Return the (X, Y) coordinate for the center point of the cell that contains the specified text.  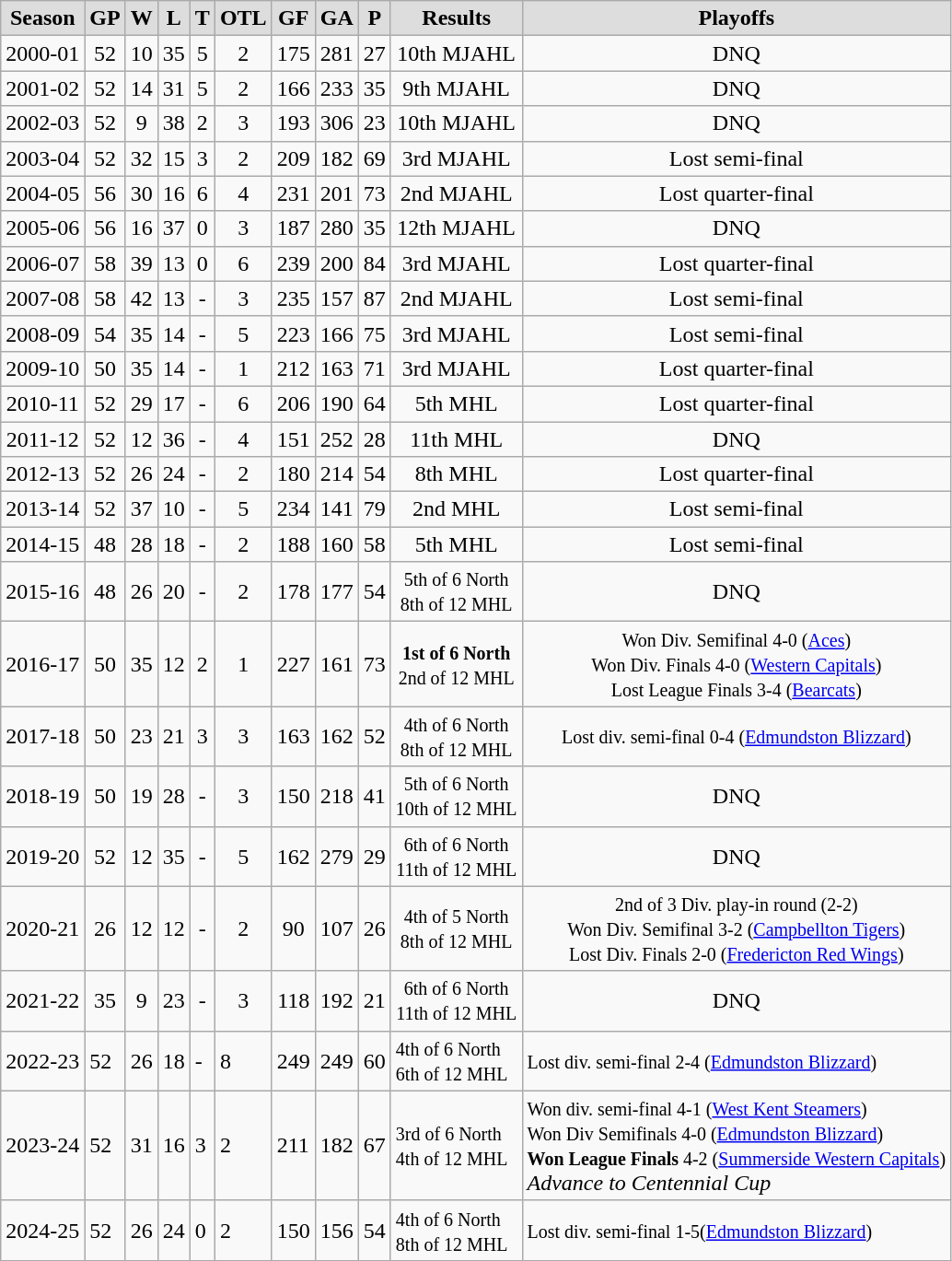
75 (374, 333)
15 (173, 158)
177 (337, 591)
19 (142, 796)
2008-09 (42, 333)
2015-16 (42, 591)
4th of 6 North 6th of 12 MHL (457, 1061)
Lost div. semi-final 1-5(Edmundston Blizzard) (737, 1231)
69 (374, 158)
107 (337, 928)
2020-21 (42, 928)
2003-04 (42, 158)
231 (293, 193)
Season (42, 18)
218 (337, 796)
GA (337, 18)
2012-13 (42, 474)
2002-03 (42, 123)
OTL (243, 18)
175 (293, 53)
2007-08 (42, 298)
GF (293, 18)
2011-12 (42, 439)
2006-07 (42, 263)
71 (374, 368)
2021-22 (42, 1000)
188 (293, 544)
79 (374, 509)
2009-10 (42, 368)
211 (293, 1146)
W (142, 18)
214 (337, 474)
60 (374, 1061)
41 (374, 796)
306 (337, 123)
227 (293, 664)
8 (243, 1061)
209 (293, 158)
20 (173, 591)
212 (293, 368)
160 (337, 544)
2005-06 (42, 228)
280 (337, 228)
187 (293, 228)
2024-25 (42, 1231)
2016-17 (42, 664)
201 (337, 193)
12th MJAHL (457, 228)
2010-11 (42, 403)
252 (337, 439)
2019-20 (42, 857)
281 (337, 53)
151 (293, 439)
239 (293, 263)
180 (293, 474)
4th of 5 North8th of 12 MHL (457, 928)
17 (173, 403)
P (374, 18)
64 (374, 403)
2000-01 (42, 53)
90 (293, 928)
190 (337, 403)
223 (293, 333)
42 (142, 298)
8th MHL (457, 474)
2004-05 (42, 193)
118 (293, 1000)
Won Div. Semifinal 4-0 (Aces)Won Div. Finals 4-0 (Western Capitals)Lost League Finals 3-4 (Bearcats) (737, 664)
27 (374, 53)
178 (293, 591)
141 (337, 509)
T (203, 18)
39 (142, 263)
161 (337, 664)
234 (293, 509)
192 (337, 1000)
2014-15 (42, 544)
235 (293, 298)
67 (374, 1146)
Lost div. semi-final 0-4 (Edmundston Blizzard) (737, 737)
5th of 6 North8th of 12 MHL (457, 591)
156 (337, 1231)
2017-18 (42, 737)
2001-02 (42, 88)
30 (142, 193)
L (173, 18)
233 (337, 88)
11th MHL (457, 439)
157 (337, 298)
3rd of 6 North4th of 12 MHL (457, 1146)
2nd of 3 Div. play-in round (2-2)Won Div. Semifinal 3-2 (Campbellton Tigers)Lost Div. Finals 2-0 (Fredericton Red Wings) (737, 928)
Playoffs (737, 18)
5th of 6 North10th of 12 MHL (457, 796)
Lost div. semi-final 2-4 (Edmundston Blizzard) (737, 1061)
84 (374, 263)
193 (293, 123)
2018-19 (42, 796)
38 (173, 123)
2nd MHL (457, 509)
87 (374, 298)
2013-14 (42, 509)
36 (173, 439)
2022-23 (42, 1061)
200 (337, 263)
Results (457, 18)
206 (293, 403)
32 (142, 158)
279 (337, 857)
1st of 6 North2nd of 12 MHL (457, 664)
2023-24 (42, 1146)
GP (105, 18)
9th MJAHL (457, 88)
